Search for the cell housing the specified text and yield its [X, Y] center coordinate. 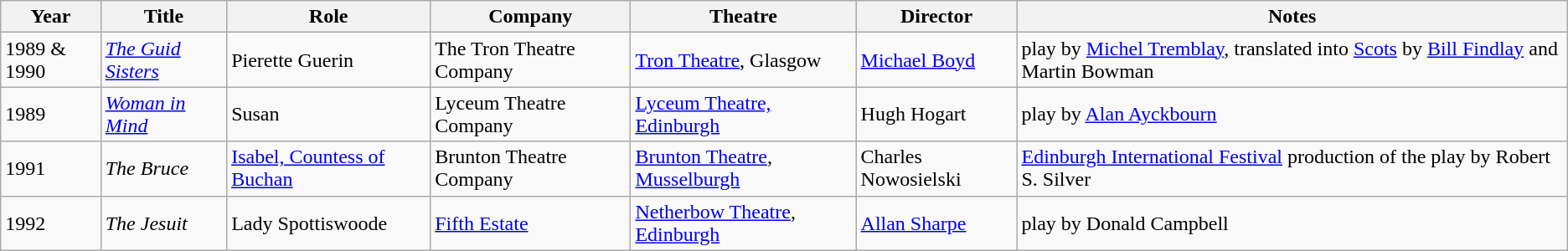
play by Michel Tremblay, translated into Scots by Bill Findlay and Martin Bowman [1292, 60]
1989 & 1990 [50, 60]
Woman in Mind [163, 114]
Charles Nowosielski [936, 169]
Tron Theatre, Glasgow [744, 60]
Isabel, Countess of Buchan [328, 169]
1991 [50, 169]
Netherbow Theatre, Edinburgh [744, 223]
1992 [50, 223]
play by Donald Campbell [1292, 223]
Role [328, 17]
Director [936, 17]
Notes [1292, 17]
play by Alan Ayckbourn [1292, 114]
Lyceum Theatre Company [531, 114]
Brunton Theatre Company [531, 169]
Hugh Hogart [936, 114]
Year [50, 17]
The Bruce [163, 169]
The Guid Sisters [163, 60]
1989 [50, 114]
Brunton Theatre, Musselburgh [744, 169]
Title [163, 17]
Susan [328, 114]
Michael Boyd [936, 60]
Fifth Estate [531, 223]
Edinburgh International Festival production of the play by Robert S. Silver [1292, 169]
The Tron Theatre Company [531, 60]
Company [531, 17]
Allan Sharpe [936, 223]
The Jesuit [163, 223]
Lyceum Theatre, Edinburgh [744, 114]
Pierette Guerin [328, 60]
Lady Spottiswoode [328, 223]
Theatre [744, 17]
